Find where the given text appears and provide that cell's center as [x, y] coordinate. 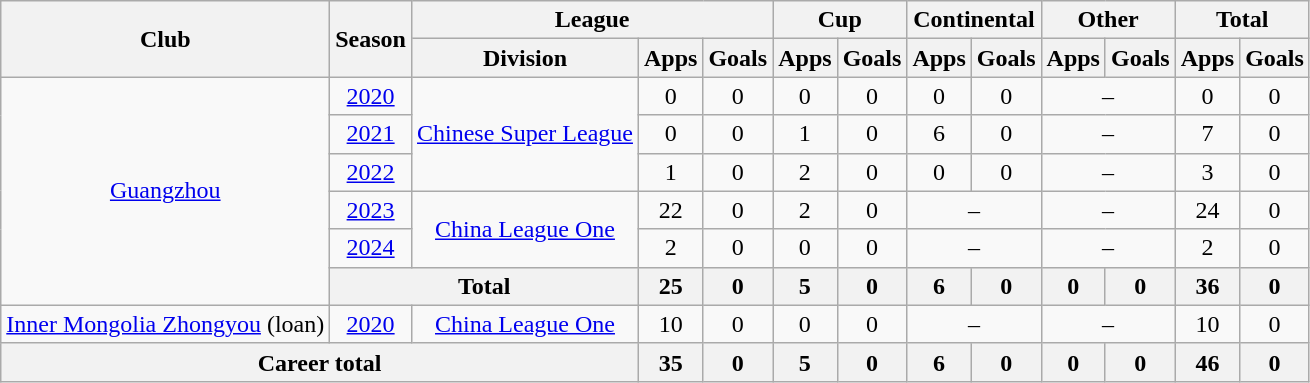
Season [371, 39]
24 [1207, 210]
3 [1207, 172]
25 [670, 286]
Club [166, 39]
7 [1207, 134]
Continental [974, 20]
2023 [371, 210]
Other [1108, 20]
2022 [371, 172]
2021 [371, 134]
Chinese Super League [524, 134]
Cup [840, 20]
35 [670, 362]
2024 [371, 248]
36 [1207, 286]
Inner Mongolia Zhongyou (loan) [166, 324]
Guangzhou [166, 191]
Career total [320, 362]
46 [1207, 362]
Division [524, 58]
League [592, 20]
22 [670, 210]
